Locate the cell with the specified text and output its (x, y) center coordinate. 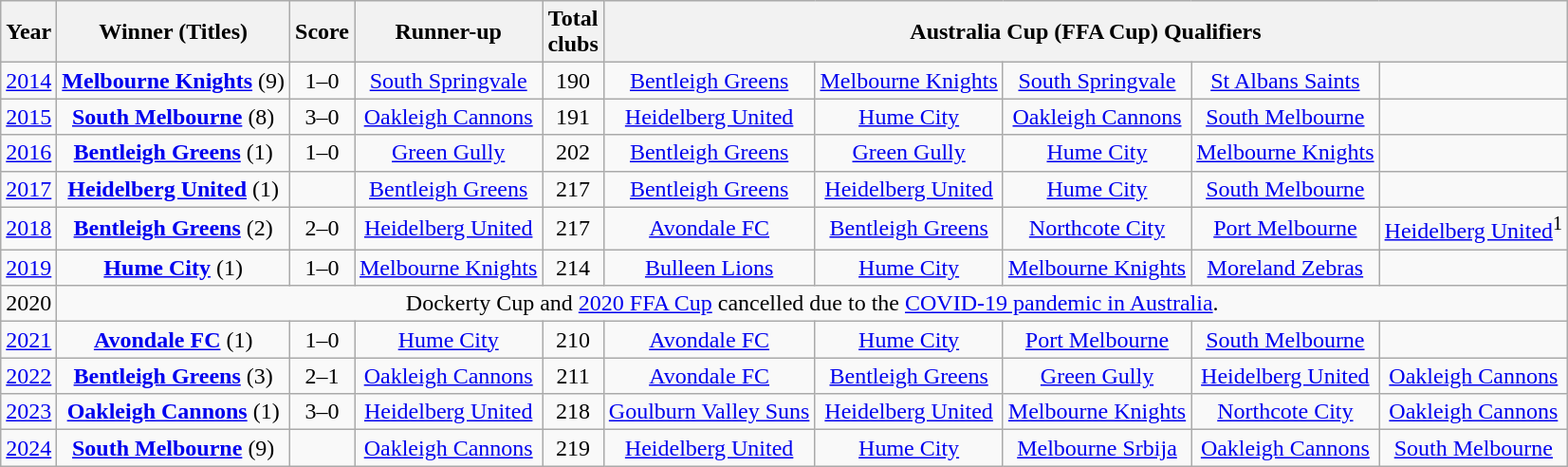
Bentleigh Greens (1) (174, 153)
2–0 (323, 228)
202 (573, 153)
2019 (28, 268)
Totalclubs (573, 32)
2022 (28, 376)
Score (323, 32)
Bulleen Lions (710, 268)
Melbourne Srbija (1097, 448)
2–1 (323, 376)
Goulburn Valley Suns (710, 412)
Avondale FC (1) (174, 340)
191 (573, 117)
Year (28, 32)
South Melbourne (8) (174, 117)
Melbourne Knights (9) (174, 81)
Winner (Titles) (174, 32)
2021 (28, 340)
2017 (28, 189)
St Albans Saints (1285, 81)
Runner-up (449, 32)
190 (573, 81)
2016 (28, 153)
Heidelberg United (1) (174, 189)
Heidelberg United1 (1474, 228)
2023 (28, 412)
Bentleigh Greens (3) (174, 376)
219 (573, 448)
Moreland Zebras (1285, 268)
2020 (28, 304)
Hume City (1) (174, 268)
2015 (28, 117)
2024 (28, 448)
Dockerty Cup and 2020 FFA Cup cancelled due to the COVID-19 pandemic in Australia. (812, 304)
211 (573, 376)
Australia Cup (FFA Cup) Qualifiers (1085, 32)
210 (573, 340)
2018 (28, 228)
Bentleigh Greens (2) (174, 228)
South Melbourne (9) (174, 448)
Oakleigh Cannons (1) (174, 412)
2014 (28, 81)
214 (573, 268)
218 (573, 412)
